Scan for the cell matching the given text and deliver its [x, y] coordinate at center. 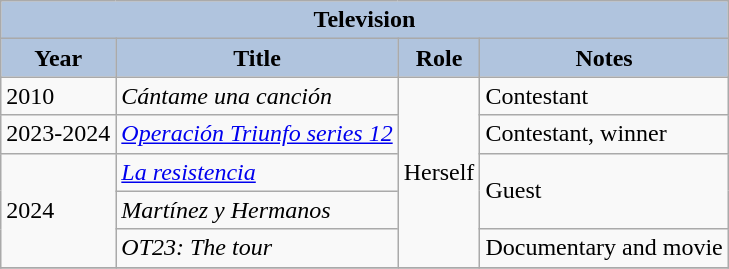
OT23: The tour [257, 248]
Martínez y Hermanos [257, 210]
Notes [604, 58]
Title [257, 58]
Year [58, 58]
Documentary and movie [604, 248]
2024 [58, 210]
Cántame una canción [257, 96]
2010 [58, 96]
Contestant, winner [604, 134]
Television [364, 20]
2023-2024 [58, 134]
Herself [439, 172]
Contestant [604, 96]
Operación Triunfo series 12 [257, 134]
Role [439, 58]
La resistencia [257, 172]
Guest [604, 191]
